Capture the cell that displays the provided text and extract its (X, Y) central coordinate. 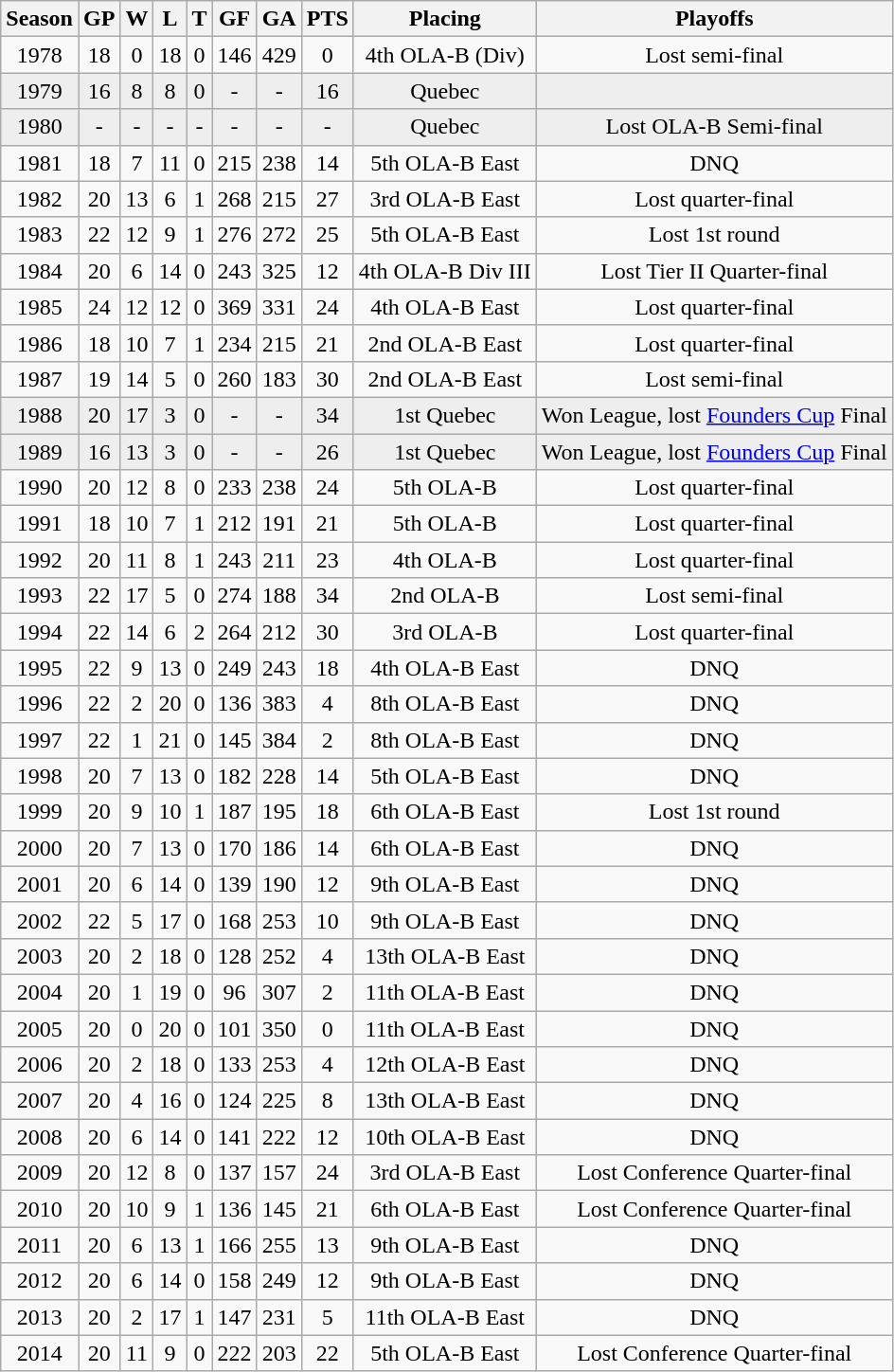
1991 (40, 524)
170 (235, 848)
228 (278, 776)
2008 (40, 1137)
188 (278, 596)
2009 (40, 1173)
195 (278, 812)
233 (235, 488)
190 (278, 884)
T (199, 19)
211 (278, 560)
350 (278, 1028)
GF (235, 19)
1982 (40, 199)
234 (235, 343)
166 (235, 1245)
25 (328, 235)
272 (278, 235)
2010 (40, 1209)
369 (235, 307)
Lost OLA-B Semi-final (714, 127)
133 (235, 1065)
Placing (445, 19)
137 (235, 1173)
GP (98, 19)
101 (235, 1028)
2011 (40, 1245)
23 (328, 560)
4th OLA-B (445, 560)
252 (278, 956)
325 (278, 271)
27 (328, 199)
183 (278, 379)
PTS (328, 19)
260 (235, 379)
1984 (40, 271)
3rd OLA-B (445, 632)
1985 (40, 307)
139 (235, 884)
146 (235, 55)
1997 (40, 740)
2007 (40, 1101)
Season (40, 19)
Lost Tier II Quarter-final (714, 271)
12th OLA-B East (445, 1065)
231 (278, 1317)
W (136, 19)
191 (278, 524)
168 (235, 920)
383 (278, 704)
2002 (40, 920)
2013 (40, 1317)
1981 (40, 163)
GA (278, 19)
1996 (40, 704)
4th OLA-B (Div) (445, 55)
182 (235, 776)
1999 (40, 812)
1998 (40, 776)
26 (328, 452)
186 (278, 848)
1986 (40, 343)
1995 (40, 668)
1994 (40, 632)
2004 (40, 992)
1989 (40, 452)
187 (235, 812)
158 (235, 1281)
147 (235, 1317)
1992 (40, 560)
274 (235, 596)
2005 (40, 1028)
255 (278, 1245)
2001 (40, 884)
1993 (40, 596)
1978 (40, 55)
429 (278, 55)
1988 (40, 415)
2012 (40, 1281)
2014 (40, 1353)
2006 (40, 1065)
203 (278, 1353)
Playoffs (714, 19)
1987 (40, 379)
10th OLA-B East (445, 1137)
124 (235, 1101)
128 (235, 956)
2003 (40, 956)
4th OLA-B Div III (445, 271)
331 (278, 307)
157 (278, 1173)
L (170, 19)
268 (235, 199)
1980 (40, 127)
225 (278, 1101)
384 (278, 740)
1990 (40, 488)
96 (235, 992)
2000 (40, 848)
264 (235, 632)
276 (235, 235)
141 (235, 1137)
1983 (40, 235)
2nd OLA-B (445, 596)
307 (278, 992)
1979 (40, 91)
